Provide the [X, Y] coordinate of the cell's center where the given text is located.  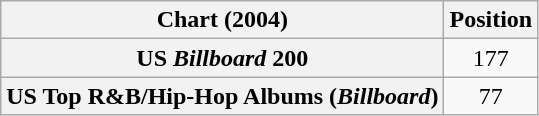
77 [491, 96]
Chart (2004) [222, 20]
US Billboard 200 [222, 58]
US Top R&B/Hip-Hop Albums (Billboard) [222, 96]
Position [491, 20]
177 [491, 58]
